Provide the [x, y] coordinate of the cell's center where the given text is located.  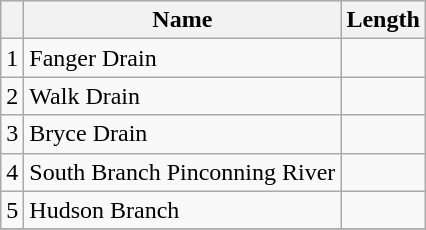
4 [12, 172]
3 [12, 134]
South Branch Pinconning River [182, 172]
5 [12, 210]
Length [383, 20]
Name [182, 20]
Fanger Drain [182, 58]
Hudson Branch [182, 210]
Walk Drain [182, 96]
Bryce Drain [182, 134]
1 [12, 58]
2 [12, 96]
